Extract the (X, Y) coordinate from the center of the cell holding the provided text.  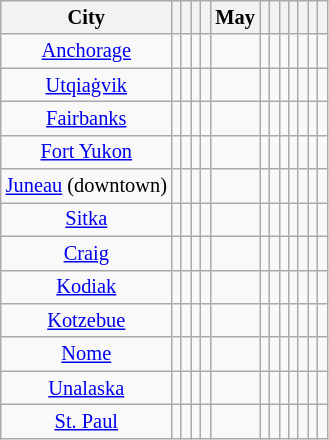
Sitka (86, 219)
City (86, 17)
Juneau (downtown) (86, 186)
Unalaska (86, 388)
Anchorage (86, 51)
Kodiak (86, 287)
May (234, 17)
Utqiaġvik (86, 85)
Kotzebue (86, 320)
Craig (86, 253)
Fairbanks (86, 118)
Nome (86, 354)
Fort Yukon (86, 152)
St. Paul (86, 421)
